From the cell containing the given text, extract its center point as [x, y] coordinate. 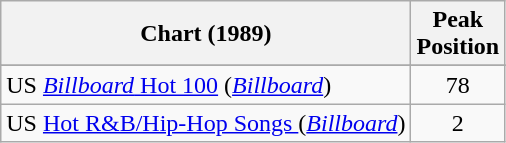
78 [458, 85]
PeakPosition [458, 34]
US Billboard Hot 100 (Billboard) [206, 85]
2 [458, 123]
US Hot R&B/Hip-Hop Songs (Billboard) [206, 123]
Chart (1989) [206, 34]
